Pinpoint the cell where the given text exists, returning its [X, Y] midpoint coordinate. 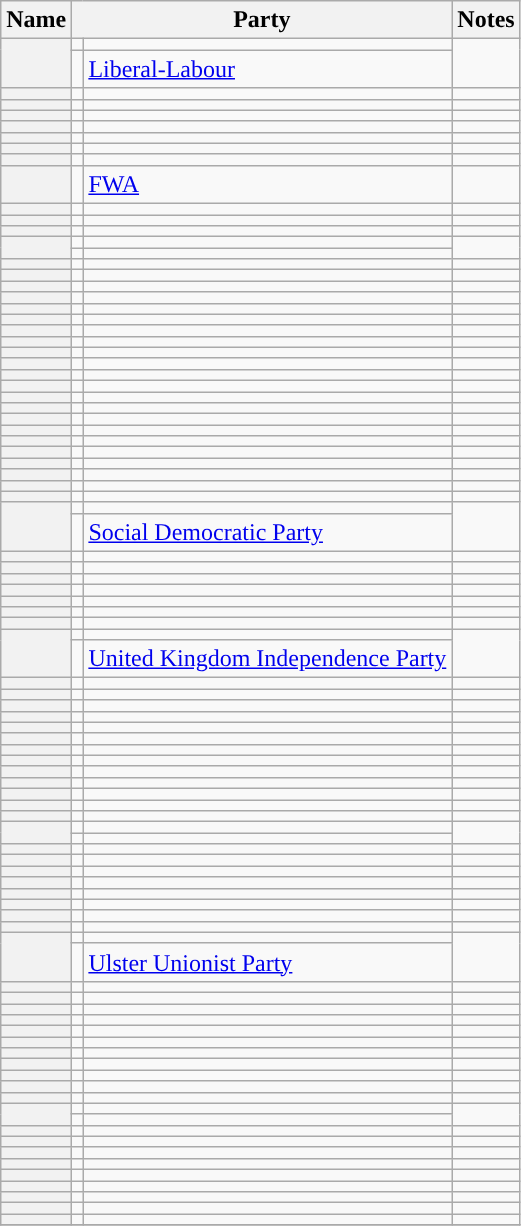
Notes [486, 20]
Party [262, 20]
Social Democratic Party [268, 532]
Name [36, 20]
United Kingdom Independence Party [268, 659]
FWA [268, 184]
Ulster Unionist Party [268, 962]
Liberal-Labour [268, 69]
